Return (x, y) of the center of cell containing provided text 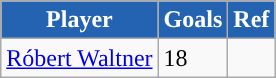
Goals (193, 20)
Ref (252, 20)
Róbert Waltner (80, 58)
Player (80, 20)
18 (193, 58)
